Return [x, y] of the center of cell containing provided text 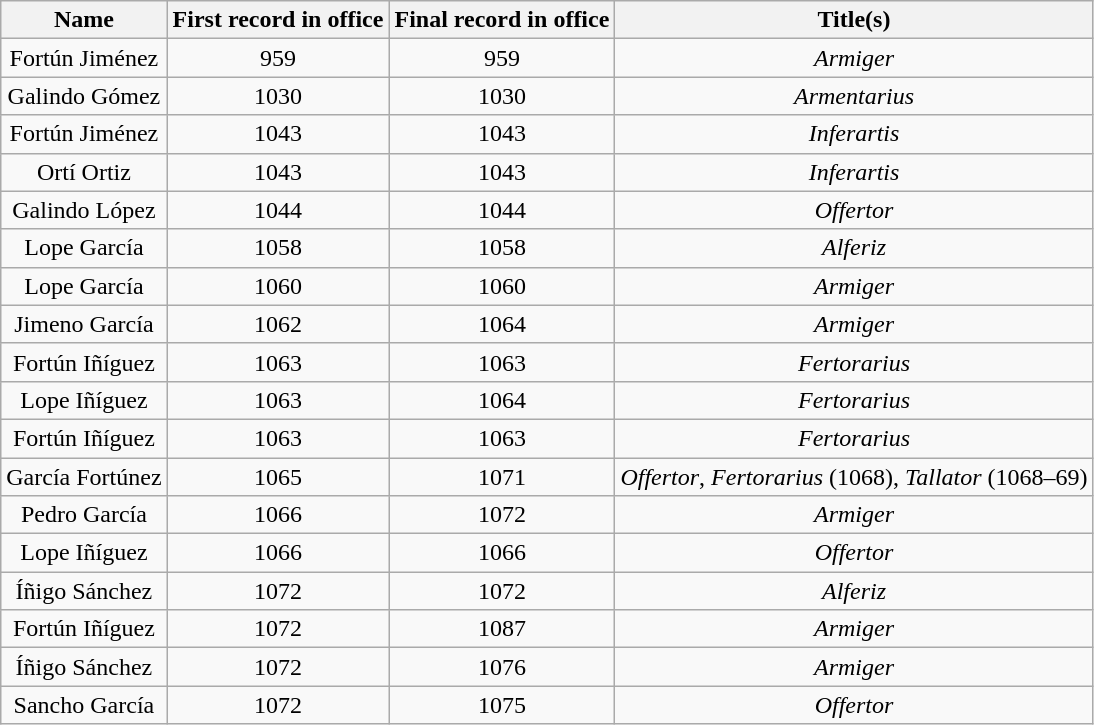
1065 [278, 477]
Title(s) [854, 20]
1076 [502, 667]
Galindo López [84, 210]
1087 [502, 629]
Offertor, Fertorarius (1068), Tallator (1068–69) [854, 477]
1071 [502, 477]
First record in office [278, 20]
Pedro García [84, 515]
Sancho García [84, 705]
García Fortúnez [84, 477]
Ortí Ortiz [84, 172]
1075 [502, 705]
Jimeno García [84, 324]
Armentarius [854, 96]
Final record in office [502, 20]
Name [84, 20]
1062 [278, 324]
Galindo Gómez [84, 96]
